Capture the cell that displays the provided text and extract its (x, y) central coordinate. 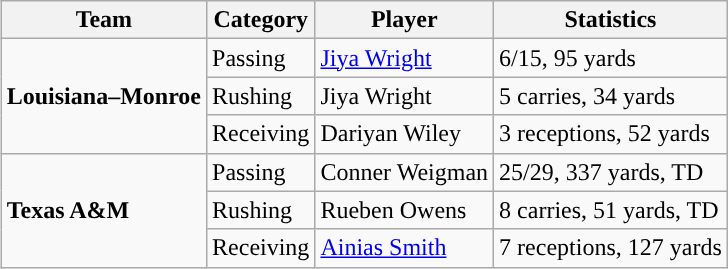
6/15, 95 yards (611, 58)
Category (261, 20)
8 carries, 51 yards, TD (611, 210)
Rueben Owens (404, 210)
Team (104, 20)
Statistics (611, 20)
Dariyan Wiley (404, 134)
Ainias Smith (404, 248)
Texas A&M (104, 210)
Player (404, 20)
Conner Weigman (404, 172)
25/29, 337 yards, TD (611, 172)
5 carries, 34 yards (611, 96)
Louisiana–Monroe (104, 96)
3 receptions, 52 yards (611, 134)
7 receptions, 127 yards (611, 248)
